Capture the cell that displays the provided text and extract its (X, Y) central coordinate. 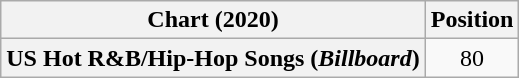
80 (472, 58)
Position (472, 20)
Chart (2020) (213, 20)
US Hot R&B/Hip-Hop Songs (Billboard) (213, 58)
